Locate the cell with the specified text and output its [x, y] center coordinate. 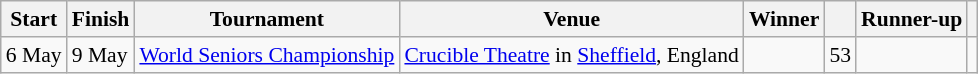
Tournament [266, 19]
Start [34, 19]
Finish [101, 19]
Runner-up [912, 19]
World Seniors Championship [266, 55]
Winner [784, 19]
Venue [571, 19]
6 May [34, 55]
53 [840, 55]
Crucible Theatre in Sheffield, England [571, 55]
9 May [101, 55]
